Return the [X, Y] coordinate for the center point of the cell that contains the specified text.  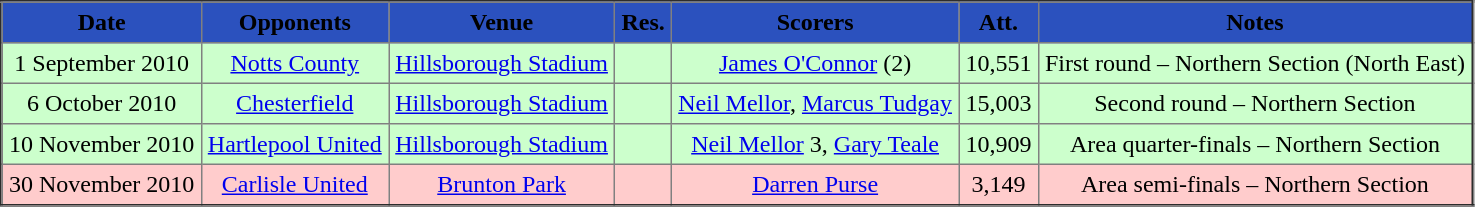
10,909 [999, 144]
Area quarter-finals – Northern Section [1255, 144]
6 October 2010 [102, 103]
Scorers [816, 22]
Hartlepool United [294, 144]
Second round – Northern Section [1255, 103]
Venue [501, 22]
1 September 2010 [102, 63]
Neil Mellor 3, Gary Teale [816, 144]
Opponents [294, 22]
First round – Northern Section (North East) [1255, 63]
Att. [999, 22]
James O'Connor (2) [816, 63]
Brunton Park [501, 184]
10,551 [999, 63]
Darren Purse [816, 184]
Area semi-finals – Northern Section [1255, 184]
3,149 [999, 184]
30 November 2010 [102, 184]
10 November 2010 [102, 144]
Neil Mellor, Marcus Tudgay [816, 103]
Res. [644, 22]
Chesterfield [294, 103]
Notts County [294, 63]
Carlisle United [294, 184]
15,003 [999, 103]
Date [102, 22]
Notes [1255, 22]
